Find where the given text appears and provide that cell's center as (X, Y) coordinate. 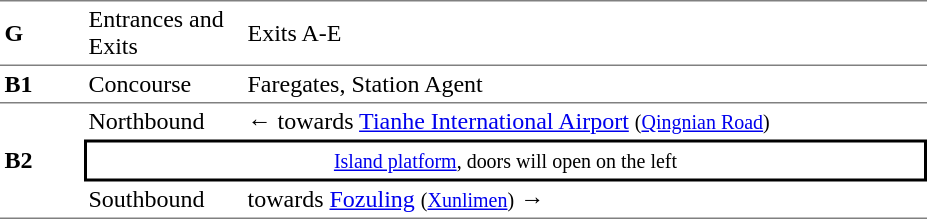
Exits A-E (585, 33)
G (42, 33)
Entrances and Exits (164, 33)
Island platform, doors will open on the left (506, 161)
Northbound (164, 122)
← towards Tianhe International Airport (Qingnian Road) (585, 122)
B1 (42, 85)
Faregates, Station Agent (585, 85)
Concourse (164, 85)
